Extract the (X, Y) coordinate from the center of the cell holding the provided text.  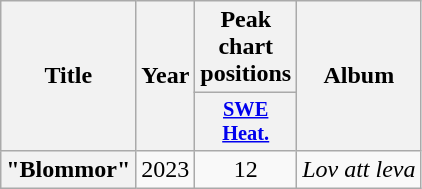
12 (246, 169)
Lov att leva (359, 169)
SWEHeat. (246, 122)
Year (166, 76)
Title (68, 76)
Peak chart positions (246, 47)
2023 (166, 169)
Album (359, 76)
"Blommor" (68, 169)
